Scan for the cell matching the given text and deliver its (X, Y) coordinate at center. 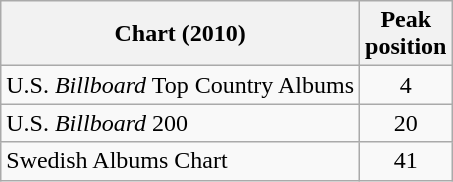
4 (406, 85)
U.S. Billboard 200 (180, 123)
Chart (2010) (180, 34)
20 (406, 123)
Peakposition (406, 34)
41 (406, 161)
Swedish Albums Chart (180, 161)
U.S. Billboard Top Country Albums (180, 85)
